Output the [x, y] coordinate of the center of the cell containing the given text.  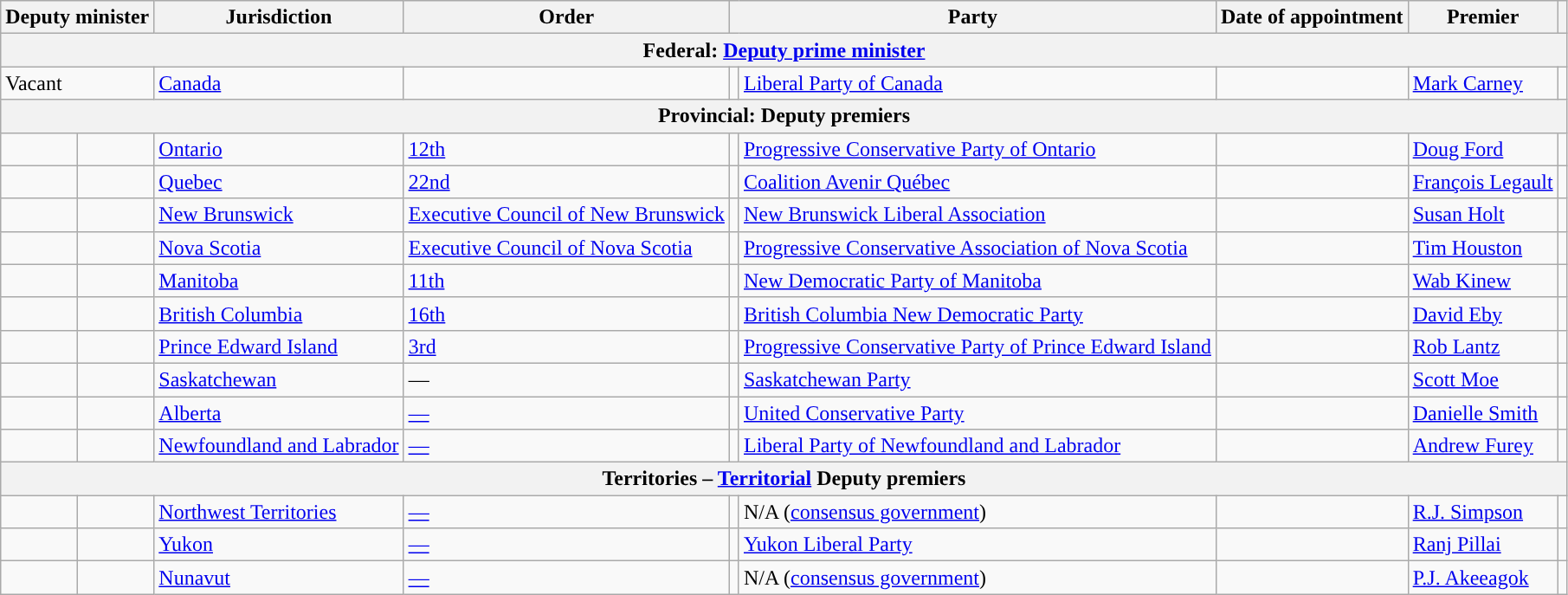
Executive Council of Nova Scotia [566, 248]
3rd [566, 346]
11th [566, 281]
Rob Lantz [1482, 346]
16th [566, 314]
Mark Carney [1482, 83]
Territories – Territorial Deputy premiers [784, 479]
Date of appointment [1312, 17]
Party [972, 17]
Provincial: Deputy premiers [784, 116]
Yukon [279, 545]
Danielle Smith [1482, 413]
Vacant [78, 83]
Susan Holt [1482, 215]
Canada [279, 83]
Federal: Deputy prime minister [784, 50]
British Columbia [279, 314]
Saskatchewan Party [977, 379]
Liberal Party of Canada [977, 83]
Order [566, 17]
Newfoundland and Labrador [279, 446]
Quebec [279, 182]
Scott Moe [1482, 379]
New Brunswick Liberal Association [977, 215]
Progressive Conservative Association of Nova Scotia [977, 248]
Doug Ford [1482, 149]
P.J. Akeeagok [1482, 578]
R.J. Simpson [1482, 512]
Progressive Conservative Party of Ontario [977, 149]
Coalition Avenir Québec [977, 182]
Nunavut [279, 578]
Manitoba [279, 281]
Ranj Pillai [1482, 545]
David Eby [1482, 314]
Jurisdiction [279, 17]
François Legault [1482, 182]
Yukon Liberal Party [977, 545]
Saskatchewan [279, 379]
Nova Scotia [279, 248]
New Brunswick [279, 215]
Executive Council of New Brunswick [566, 215]
Liberal Party of Newfoundland and Labrador [977, 446]
Northwest Territories [279, 512]
Wab Kinew [1482, 281]
Deputy minister [78, 17]
Tim Houston [1482, 248]
Andrew Furey [1482, 446]
Ontario [279, 149]
12th [566, 149]
Prince Edward Island [279, 346]
Alberta [279, 413]
Progressive Conservative Party of Prince Edward Island [977, 346]
British Columbia New Democratic Party [977, 314]
New Democratic Party of Manitoba [977, 281]
United Conservative Party [977, 413]
22nd [566, 182]
Premier [1482, 17]
